Locate the cell with the specified text and output its (X, Y) center coordinate. 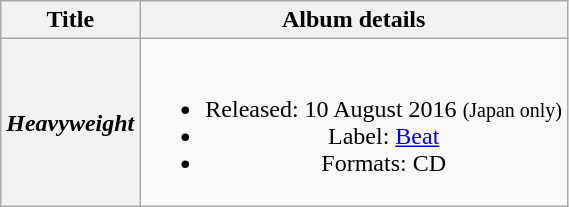
Album details (354, 20)
Released: 10 August 2016 (Japan only)Label: BeatFormats: CD (354, 122)
Title (70, 20)
Heavyweight (70, 122)
